For the text-containing cell, return its midpoint in (X, Y) coordinate format. 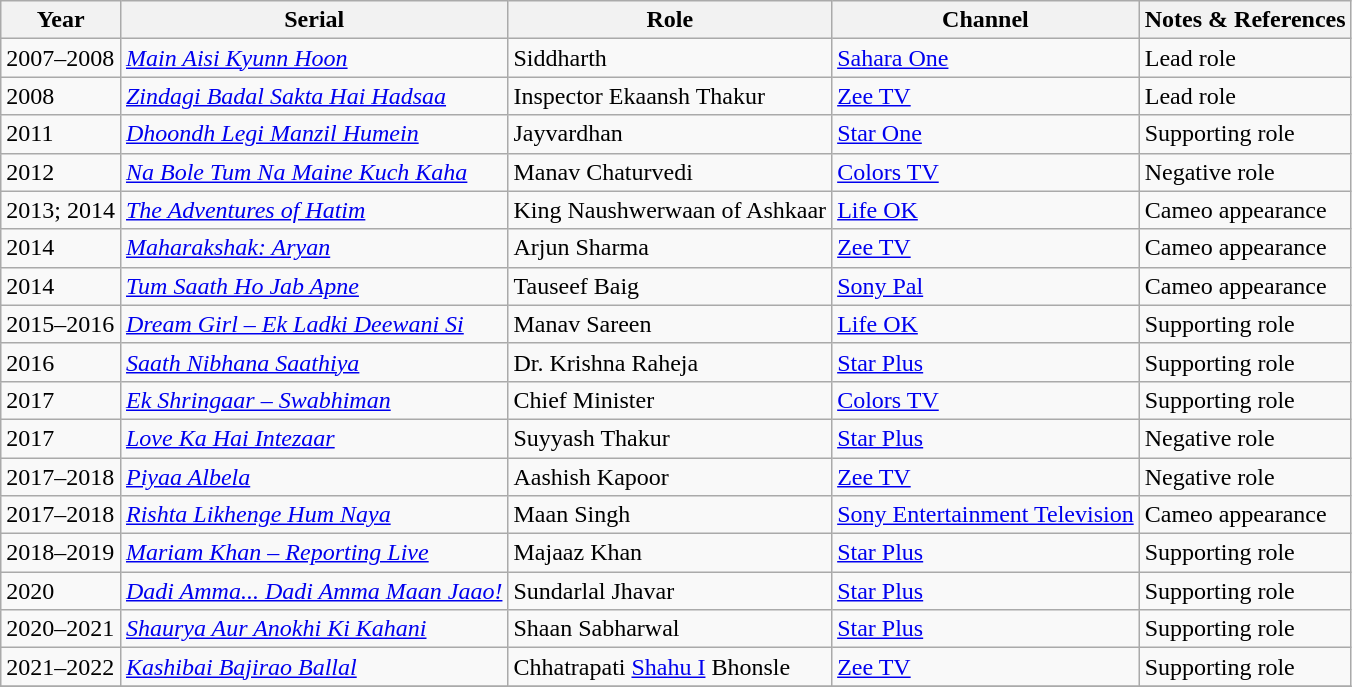
Rishta Likhenge Hum Naya (314, 515)
Siddharth (670, 58)
Na Bole Tum Na Maine Kuch Kaha (314, 172)
2013; 2014 (61, 210)
Dream Girl – Ek Ladki Deewani Si (314, 324)
Ek Shringaar – Swabhiman (314, 400)
Notes & References (1245, 20)
2016 (61, 362)
Year (61, 20)
Chhatrapati Shahu I Bhonsle (670, 667)
2007–2008 (61, 58)
Dhoondh Legi Manzil Humein (314, 134)
2018–2019 (61, 553)
Love Ka Hai Intezaar (314, 438)
2020 (61, 591)
Sahara One (986, 58)
The Adventures of Hatim (314, 210)
2011 (61, 134)
Channel (986, 20)
Dr. Krishna Raheja (670, 362)
Manav Sareen (670, 324)
Majaaz Khan (670, 553)
Tum Saath Ho Jab Apne (314, 286)
Sony Pal (986, 286)
Inspector Ekaansh Thakur (670, 96)
Dadi Amma... Dadi Amma Maan Jaao! (314, 591)
Zindagi Badal Sakta Hai Hadsaa (314, 96)
2015–2016 (61, 324)
2008 (61, 96)
Kashibai Bajirao Ballal (314, 667)
Manav Chaturvedi (670, 172)
Main Aisi Kyunn Hoon (314, 58)
Piyaa Albela (314, 477)
Role (670, 20)
Jayvardhan (670, 134)
Saath Nibhana Saathiya (314, 362)
Chief Minister (670, 400)
Star One (986, 134)
Shaan Sabharwal (670, 629)
Aashish Kapoor (670, 477)
Suyyash Thakur (670, 438)
King Naushwerwaan of Ashkaar (670, 210)
Sundarlal Jhavar (670, 591)
2020–2021 (61, 629)
Maan Singh (670, 515)
Mariam Khan – Reporting Live (314, 553)
Maharakshak: Aryan (314, 248)
2021–2022 (61, 667)
Tauseef Baig (670, 286)
Shaurya Aur Anokhi Ki Kahani (314, 629)
Sony Entertainment Television (986, 515)
Serial (314, 20)
Arjun Sharma (670, 248)
2012 (61, 172)
